Find where the given text appears and provide that cell's center as [X, Y] coordinate. 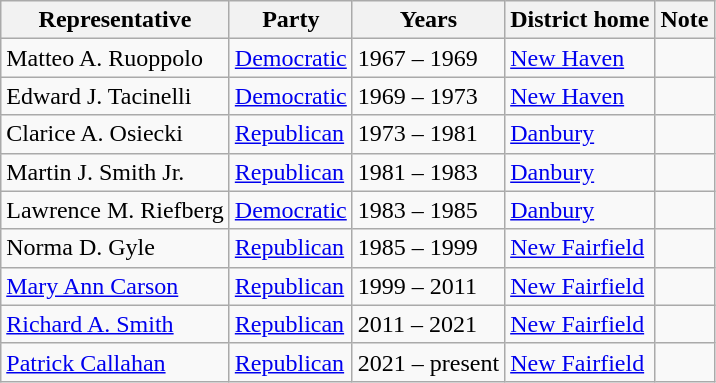
Representative [116, 20]
2021 – present [428, 362]
1981 – 1983 [428, 172]
Party [290, 20]
Clarice A. Osiecki [116, 134]
Note [684, 20]
1969 – 1973 [428, 96]
District home [580, 20]
Matteo A. Ruoppolo [116, 58]
1985 – 1999 [428, 248]
Mary Ann Carson [116, 286]
1999 – 2011 [428, 286]
Years [428, 20]
1983 – 1985 [428, 210]
Richard A. Smith [116, 324]
Lawrence M. Riefberg [116, 210]
2011 – 2021 [428, 324]
Martin J. Smith Jr. [116, 172]
Edward J. Tacinelli [116, 96]
1967 – 1969 [428, 58]
Norma D. Gyle [116, 248]
Patrick Callahan [116, 362]
1973 – 1981 [428, 134]
